Detect which cell encompasses the target text, then output its [X, Y] center coordinate. 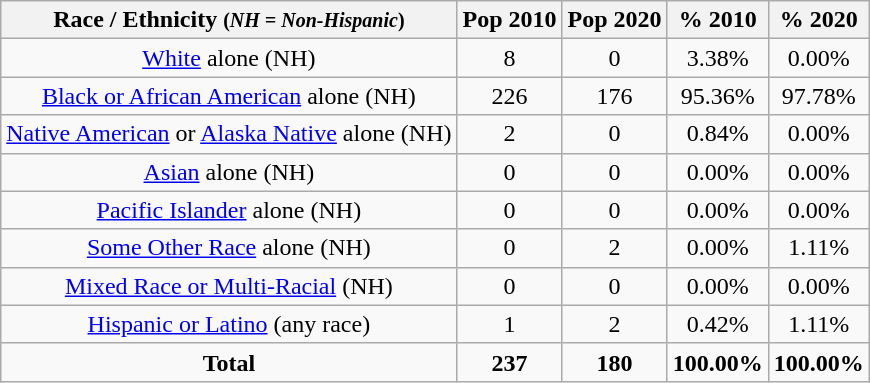
226 [510, 96]
% 2020 [818, 20]
Native American or Alaska Native alone (NH) [229, 134]
Mixed Race or Multi-Racial (NH) [229, 286]
8 [510, 58]
176 [614, 96]
Hispanic or Latino (any race) [229, 324]
180 [614, 362]
Black or African American alone (NH) [229, 96]
3.38% [718, 58]
237 [510, 362]
Race / Ethnicity (NH = Non-Hispanic) [229, 20]
1 [510, 324]
Some Other Race alone (NH) [229, 248]
White alone (NH) [229, 58]
Pop 2010 [510, 20]
Pop 2020 [614, 20]
95.36% [718, 96]
0.84% [718, 134]
Asian alone (NH) [229, 172]
0.42% [718, 324]
97.78% [818, 96]
Total [229, 362]
Pacific Islander alone (NH) [229, 210]
% 2010 [718, 20]
